Search for the cell housing the specified text and yield its [X, Y] center coordinate. 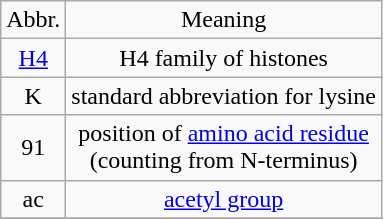
K [34, 96]
91 [34, 148]
acetyl group [224, 199]
standard abbreviation for lysine [224, 96]
Abbr. [34, 20]
H4 [34, 58]
H4 family of histones [224, 58]
Meaning [224, 20]
position of amino acid residue (counting from N-terminus) [224, 148]
ac [34, 199]
